Locate the cell with the specified text and output its [X, Y] center coordinate. 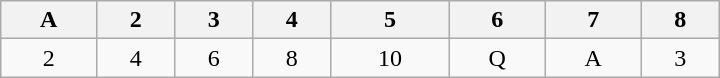
Q [497, 58]
5 [390, 20]
7 [593, 20]
10 [390, 58]
